Determine the (X, Y) coordinate at the center of the cell enclosing the given text.  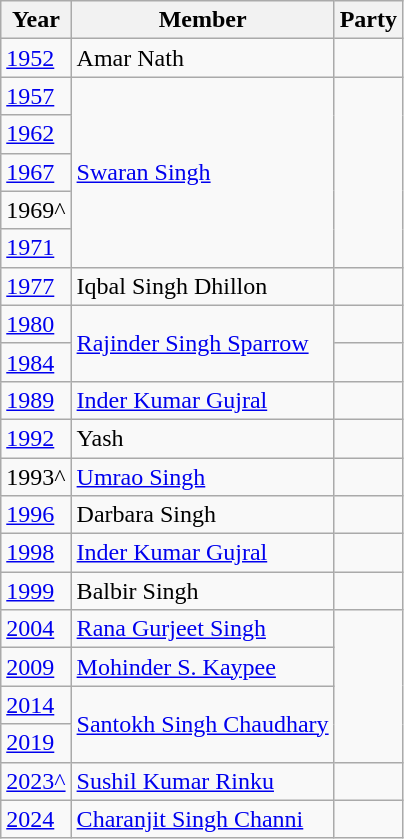
Year (36, 20)
1971 (36, 248)
1989 (36, 400)
Party (368, 20)
Rana Gurjeet Singh (202, 629)
Mohinder S. Kaypee (202, 667)
1977 (36, 286)
Iqbal Singh Dhillon (202, 286)
Swaran Singh (202, 172)
Charanjit Singh Channi (202, 819)
1980 (36, 324)
Member (202, 20)
1992 (36, 438)
2014 (36, 705)
1952 (36, 58)
Balbir Singh (202, 591)
Darbara Singh (202, 515)
2024 (36, 819)
2004 (36, 629)
2009 (36, 667)
1962 (36, 134)
1996 (36, 515)
1998 (36, 553)
Amar Nath (202, 58)
1957 (36, 96)
2019 (36, 743)
Umrao Singh (202, 477)
Santokh Singh Chaudhary (202, 724)
1967 (36, 172)
Rajinder Singh Sparrow (202, 343)
1984 (36, 362)
2023^ (36, 781)
Sushil Kumar Rinku (202, 781)
Yash (202, 438)
1999 (36, 591)
1993^ (36, 477)
1969^ (36, 210)
